For the text-containing cell, return its midpoint in (X, Y) coordinate format. 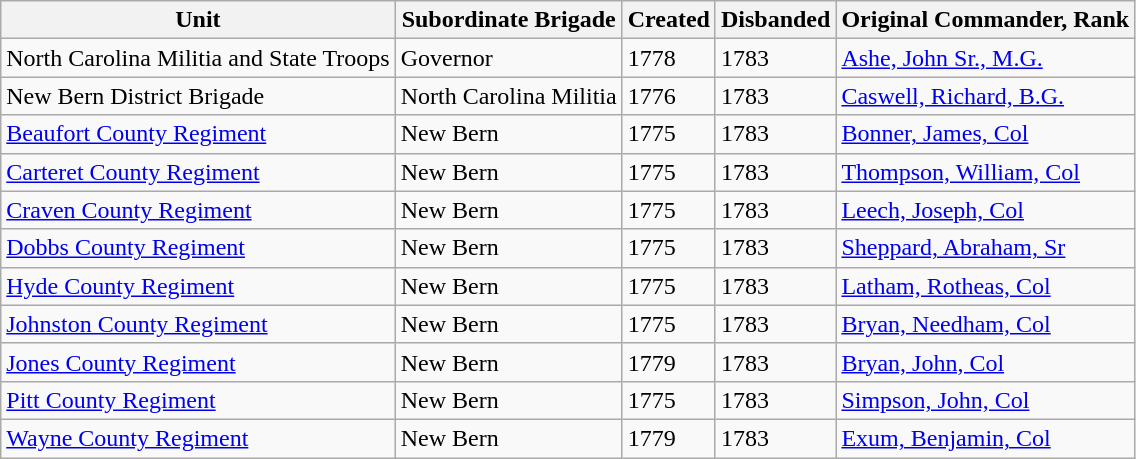
Simpson, John, Col (986, 400)
Thompson, William, Col (986, 172)
Bonner, James, Col (986, 134)
Ashe, John Sr., M.G. (986, 58)
Johnston County Regiment (198, 324)
Caswell, Richard, B.G. (986, 96)
Leech, Joseph, Col (986, 210)
Created (668, 20)
Carteret County Regiment (198, 172)
Wayne County Regiment (198, 438)
North Carolina Militia (508, 96)
Dobbs County Regiment (198, 248)
North Carolina Militia and State Troops (198, 58)
Sheppard, Abraham, Sr (986, 248)
Hyde County Regiment (198, 286)
Unit (198, 20)
Beaufort County Regiment (198, 134)
Original Commander, Rank (986, 20)
New Bern District Brigade (198, 96)
Latham, Rotheas, Col (986, 286)
1776 (668, 96)
Governor (508, 58)
1778 (668, 58)
Disbanded (775, 20)
Jones County Regiment (198, 362)
Bryan, John, Col (986, 362)
Exum, Benjamin, Col (986, 438)
Subordinate Brigade (508, 20)
Craven County Regiment (198, 210)
Bryan, Needham, Col (986, 324)
Pitt County Regiment (198, 400)
